Output the [x, y] coordinate of the center of the cell containing the given text.  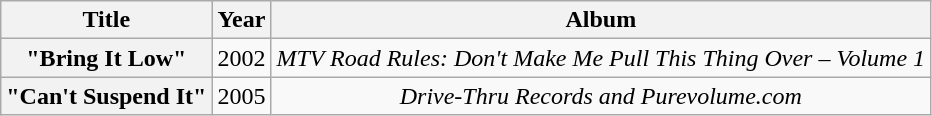
"Bring It Low" [106, 58]
2002 [242, 58]
MTV Road Rules: Don't Make Me Pull This Thing Over – Volume 1 [601, 58]
Title [106, 20]
Year [242, 20]
Album [601, 20]
2005 [242, 96]
"Can't Suspend It" [106, 96]
Drive-Thru Records and Purevolume.com [601, 96]
